Extract the (x, y) coordinate from the center of the cell holding the provided text.  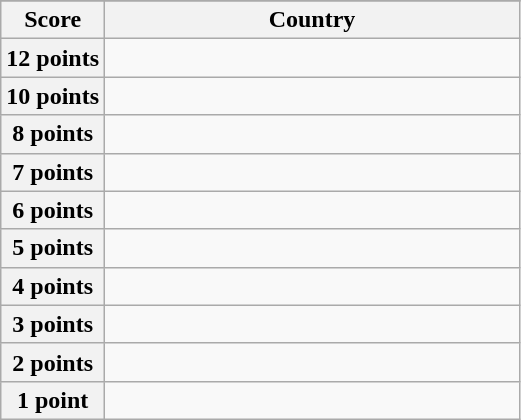
10 points (53, 96)
3 points (53, 324)
Score (53, 20)
2 points (53, 362)
8 points (53, 134)
Country (312, 20)
7 points (53, 172)
4 points (53, 286)
1 point (53, 400)
5 points (53, 248)
12 points (53, 58)
6 points (53, 210)
